Capture the cell that displays the provided text and extract its (X, Y) central coordinate. 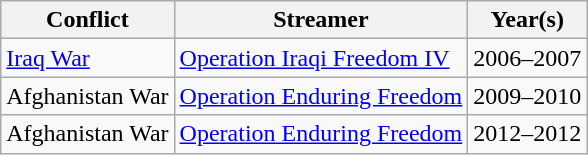
Iraq War (88, 58)
Year(s) (528, 20)
Streamer (321, 20)
2009–2010 (528, 96)
Conflict (88, 20)
Operation Iraqi Freedom IV (321, 58)
2006–2007 (528, 58)
2012–2012 (528, 134)
